From the cell containing the given text, extract its center point as [x, y] coordinate. 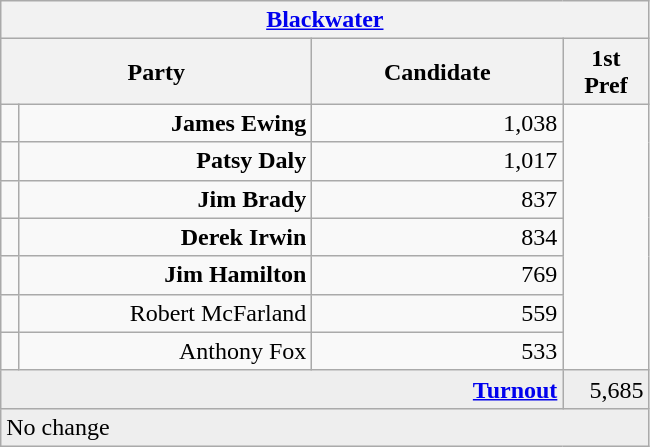
Turnout [282, 389]
Blackwater [325, 20]
Party [156, 72]
837 [438, 199]
Candidate [438, 72]
No change [325, 427]
1st Pref [606, 72]
1,038 [438, 123]
Robert McFarland [165, 313]
559 [438, 313]
James Ewing [165, 123]
1,017 [438, 161]
769 [438, 275]
Derek Irwin [165, 237]
5,685 [606, 389]
Jim Brady [165, 199]
Patsy Daly [165, 161]
834 [438, 237]
Jim Hamilton [165, 275]
Anthony Fox [165, 351]
533 [438, 351]
